Capture the cell that displays the provided text and extract its (x, y) central coordinate. 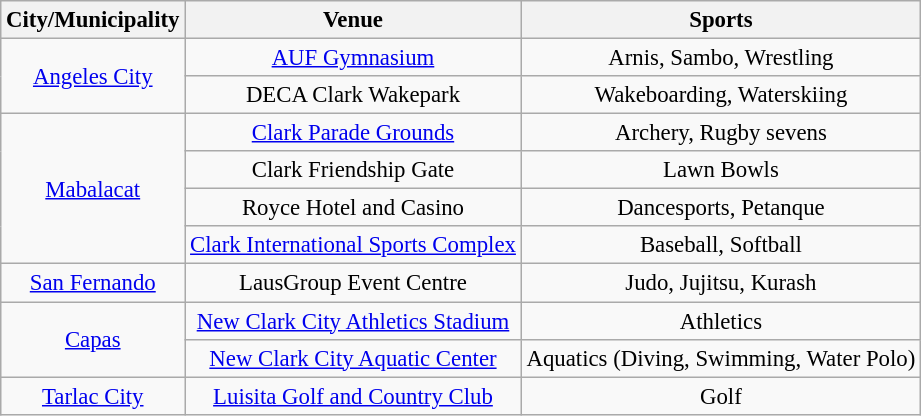
Baseball, Softball (720, 245)
Athletics (720, 321)
LausGroup Event Centre (353, 283)
San Fernando (93, 283)
Wakeboarding, Waterskiing (720, 95)
Dancesports, Petanque (720, 208)
Golf (720, 396)
Judo, Jujitsu, Kurash (720, 283)
Royce Hotel and Casino (353, 208)
City/Municipality (93, 20)
DECA Clark Wakepark (353, 95)
Angeles City (93, 76)
Capas (93, 340)
Tarlac City (93, 396)
Clark International Sports Complex (353, 245)
Venue (353, 20)
Arnis, Sambo, Wrestling (720, 58)
Lawn Bowls (720, 170)
New Clark City Athletics Stadium (353, 321)
Archery, Rugby sevens (720, 133)
Luisita Golf and Country Club (353, 396)
AUF Gymnasium (353, 58)
Clark Friendship Gate (353, 170)
Mabalacat (93, 189)
Aquatics (Diving, Swimming, Water Polo) (720, 358)
Clark Parade Grounds (353, 133)
New Clark City Aquatic Center (353, 358)
Sports (720, 20)
